Pinpoint the cell where the given text exists, returning its [X, Y] midpoint coordinate. 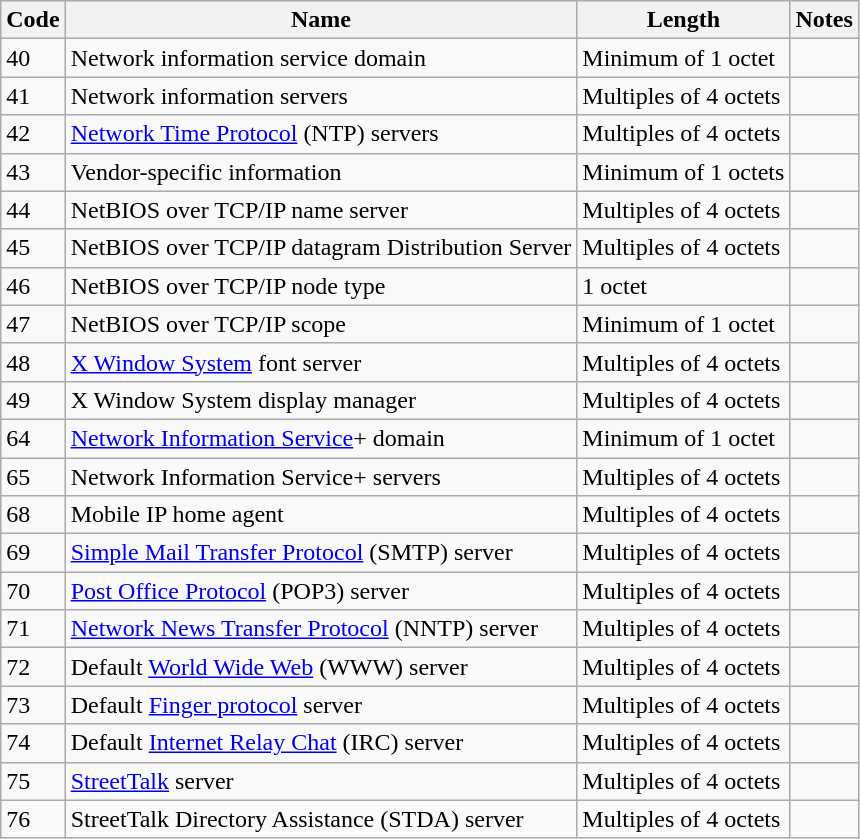
Notes [824, 20]
NetBIOS over TCP/IP node type [321, 286]
Simple Mail Transfer Protocol (SMTP) server [321, 553]
46 [33, 286]
StreetTalk server [321, 781]
Network News Transfer Protocol (NNTP) server [321, 629]
41 [33, 96]
X Window System font server [321, 362]
Network information servers [321, 96]
Post Office Protocol (POP3) server [321, 591]
47 [33, 324]
1 octet [684, 286]
64 [33, 438]
49 [33, 400]
NetBIOS over TCP/IP datagram Distribution Server [321, 248]
Default Finger protocol server [321, 705]
Vendor-specific information [321, 172]
Length [684, 20]
40 [33, 58]
Default Internet Relay Chat (IRC) server [321, 743]
65 [33, 477]
44 [33, 210]
Default World Wide Web (WWW) server [321, 667]
42 [33, 134]
76 [33, 819]
NetBIOS over TCP/IP name server [321, 210]
73 [33, 705]
74 [33, 743]
Mobile IP home agent [321, 515]
43 [33, 172]
Network information service domain [321, 58]
70 [33, 591]
69 [33, 553]
Network Time Protocol (NTP) servers [321, 134]
NetBIOS over TCP/IP scope [321, 324]
71 [33, 629]
75 [33, 781]
Minimum of 1 octets [684, 172]
Network Information Service+ servers [321, 477]
Name [321, 20]
48 [33, 362]
StreetTalk Directory Assistance (STDA) server [321, 819]
45 [33, 248]
Code [33, 20]
72 [33, 667]
68 [33, 515]
Network Information Service+ domain [321, 438]
X Window System display manager [321, 400]
